Search for the cell housing the specified text and yield its [X, Y] center coordinate. 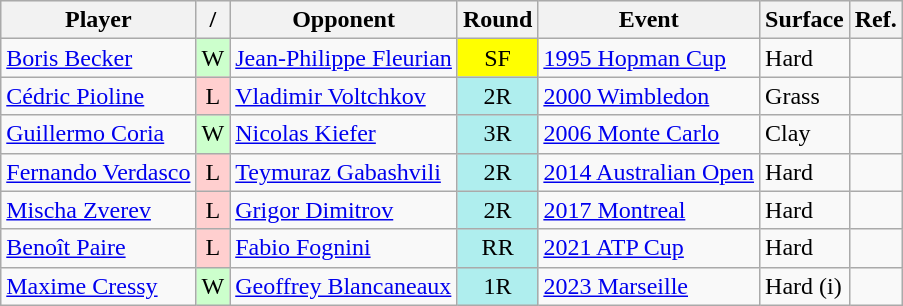
SF [497, 58]
2017 Montreal [649, 210]
Fernando Verdasco [98, 172]
Fabio Fognini [344, 248]
Jean-Philippe Fleurian [344, 58]
3R [497, 134]
Hard (i) [805, 286]
2006 Monte Carlo [649, 134]
Guillermo Coria [98, 134]
Ref. [876, 20]
Geoffrey Blancaneaux [344, 286]
Opponent [344, 20]
Maxime Cressy [98, 286]
1R [497, 286]
Clay [805, 134]
1995 Hopman Cup [649, 58]
Boris Becker [98, 58]
Player [98, 20]
Vladimir Voltchkov [344, 96]
Round [497, 20]
Cédric Pioline [98, 96]
2000 Wimbledon [649, 96]
Grass [805, 96]
2014 Australian Open [649, 172]
Event [649, 20]
Mischa Zverev [98, 210]
Grigor Dimitrov [344, 210]
Surface [805, 20]
Benoît Paire [98, 248]
2021 ATP Cup [649, 248]
/ [213, 20]
RR [497, 248]
Teymuraz Gabashvili [344, 172]
2023 Marseille [649, 286]
Nicolas Kiefer [344, 134]
